Return the (x, y) coordinate for the center point of the cell that contains the specified text.  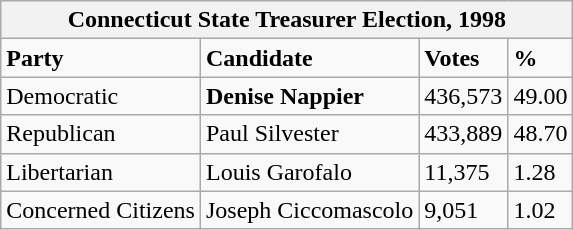
1.02 (540, 210)
Joseph Ciccomascolo (309, 210)
Connecticut State Treasurer Election, 1998 (287, 20)
436,573 (464, 96)
Votes (464, 58)
Denise Nappier (309, 96)
Republican (101, 134)
Party (101, 58)
Libertarian (101, 172)
Democratic (101, 96)
% (540, 58)
Candidate (309, 58)
433,889 (464, 134)
9,051 (464, 210)
Louis Garofalo (309, 172)
Paul Silvester (309, 134)
1.28 (540, 172)
11,375 (464, 172)
Concerned Citizens (101, 210)
49.00 (540, 96)
48.70 (540, 134)
